For the text-containing cell, return its midpoint in (x, y) coordinate format. 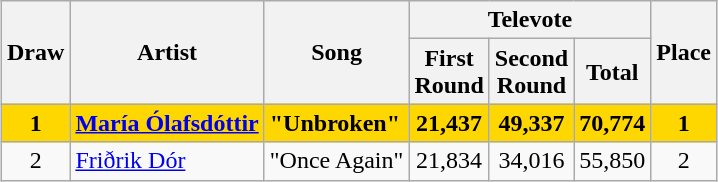
"Once Again" (336, 161)
"Unbroken" (336, 123)
34,016 (531, 161)
Draw (35, 52)
Friðrik Dór (167, 161)
Place (684, 52)
Total (612, 72)
21,834 (449, 161)
FirstRound (449, 72)
Song (336, 52)
70,774 (612, 123)
55,850 (612, 161)
Artist (167, 52)
21,437 (449, 123)
SecondRound (531, 72)
Televote (530, 20)
49,337 (531, 123)
María Ólafsdóttir (167, 123)
